Pinpoint the cell where the given text exists, returning its [x, y] midpoint coordinate. 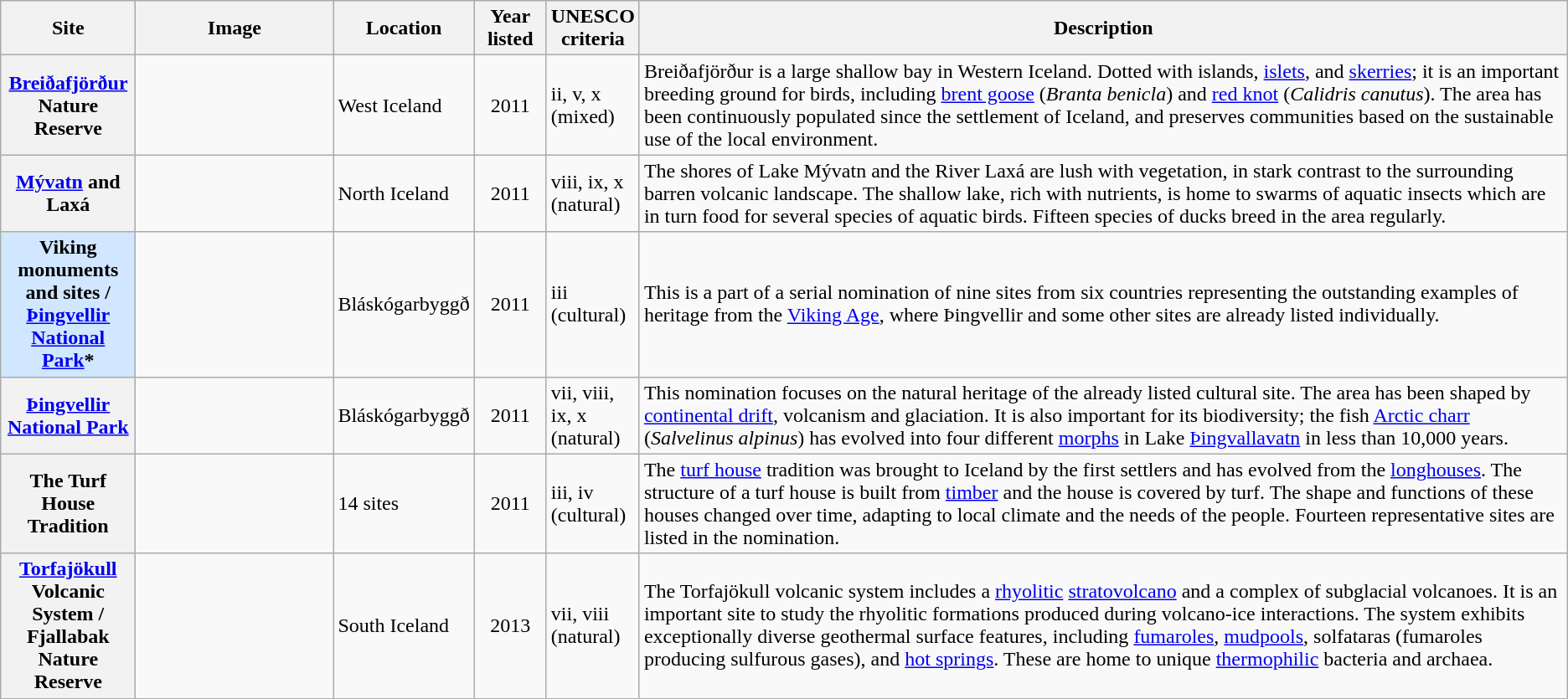
Torfajökull Volcanic System / Fjallabak Nature Reserve [69, 626]
South Iceland [404, 626]
Þingvellir National Park [69, 415]
UNESCO criteria [593, 28]
iii (cultural) [593, 305]
Image [235, 28]
2013 [510, 626]
Mývatn and Laxá [69, 193]
vii, viii, ix, x (natural) [593, 415]
Description [1103, 28]
Year listed [510, 28]
viii, ix, x (natural) [593, 193]
The Turf House Tradition [69, 504]
Site [69, 28]
Viking monuments and sites / Þingvellir National Park* [69, 305]
West Iceland [404, 105]
ii, v, x (mixed) [593, 105]
iii, iv (cultural) [593, 504]
Location [404, 28]
vii, viii (natural) [593, 626]
Breiðafjörður Nature Reserve [69, 105]
North Iceland [404, 193]
14 sites [404, 504]
